Identify which cell holds the provided text, then report its (X, Y) central coordinate. 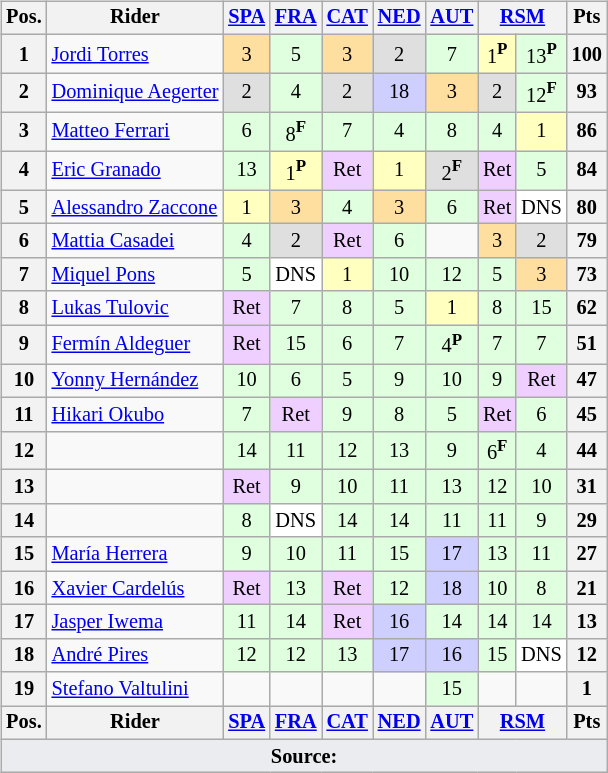
Hikari Okubo (136, 414)
84 (587, 170)
29 (587, 521)
79 (587, 241)
4P (452, 344)
Source: (304, 756)
Yonny Hernández (136, 381)
Eric Granado (136, 170)
100 (587, 54)
Jasper Iwema (136, 622)
Matteo Ferrari (136, 132)
45 (587, 414)
44 (587, 450)
93 (587, 92)
12F (541, 92)
André Pires (136, 655)
Stefano Valtulini (136, 689)
62 (587, 308)
6F (497, 450)
86 (587, 132)
Jordi Torres (136, 54)
27 (587, 554)
María Herrera (136, 554)
8F (296, 132)
21 (587, 588)
51 (587, 344)
13P (541, 54)
Lukas Tulovic (136, 308)
Miquel Pons (136, 274)
Fermín Aldeguer (136, 344)
47 (587, 381)
2F (452, 170)
80 (587, 207)
Mattia Casadei (136, 241)
Xavier Cardelús (136, 588)
31 (587, 487)
73 (587, 274)
Dominique Aegerter (136, 92)
19 (24, 689)
Alessandro Zaccone (136, 207)
